Scan for the cell matching the given text and deliver its [X, Y] coordinate at center. 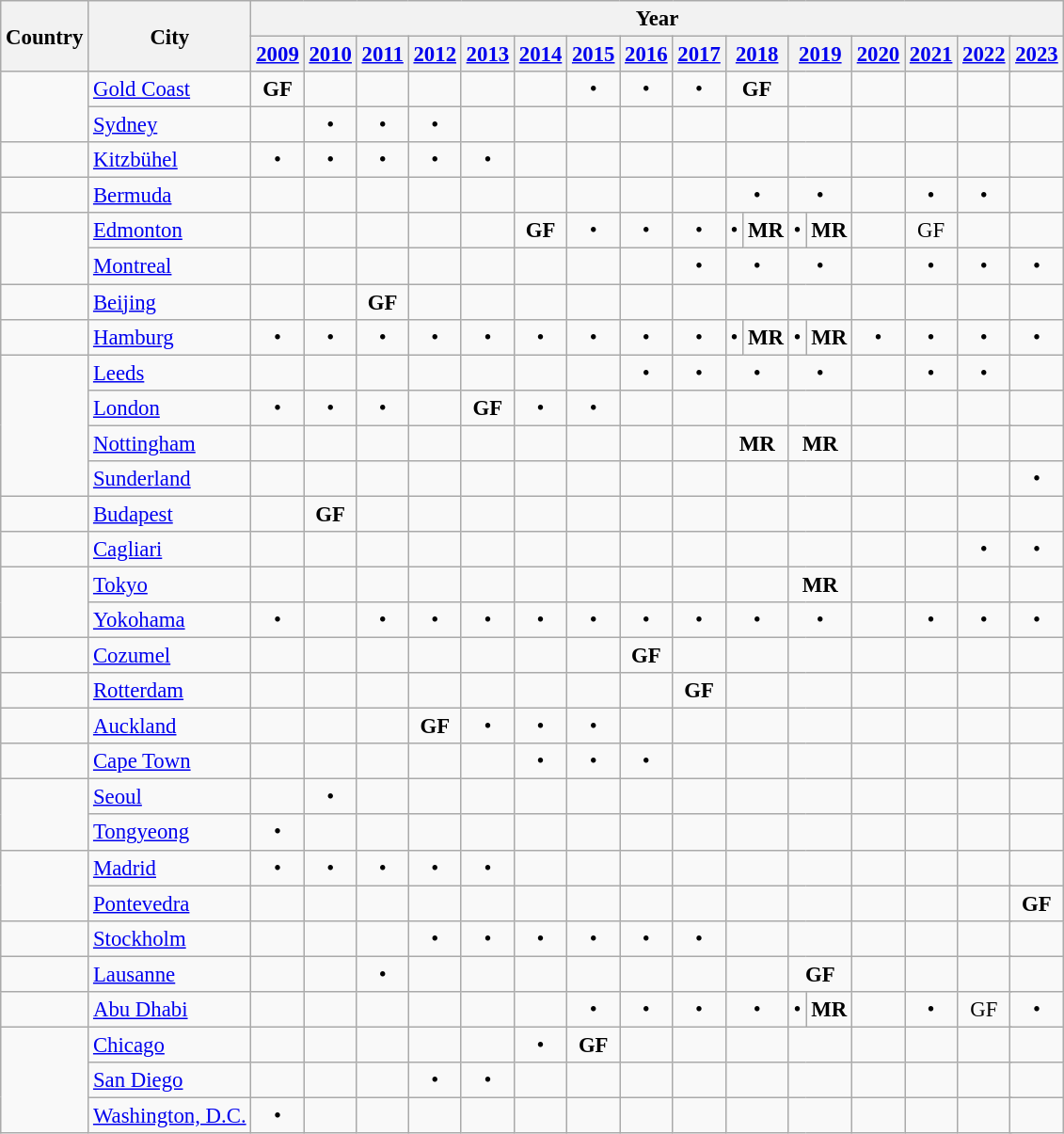
Sunderland [169, 479]
San Diego [169, 1080]
Tokyo [169, 584]
Hamburg [169, 337]
2014 [540, 55]
2020 [878, 55]
2019 [820, 55]
Year [657, 19]
2021 [931, 55]
London [169, 407]
Seoul [169, 797]
2011 [382, 55]
Madrid [169, 868]
2009 [278, 55]
2016 [646, 55]
2018 [756, 55]
Sydney [169, 125]
Lausanne [169, 974]
Bermuda [169, 196]
Pontevedra [169, 903]
Rotterdam [169, 691]
Country [45, 36]
Kitzbühel [169, 160]
Nottingham [169, 443]
City [169, 36]
Yokohama [169, 620]
2022 [984, 55]
Gold Coast [169, 89]
2013 [487, 55]
Tongyeong [169, 833]
Beijing [169, 302]
Budapest [169, 514]
Cape Town [169, 761]
2012 [435, 55]
Leeds [169, 373]
Abu Dhabi [169, 1010]
2015 [594, 55]
Cozumel [169, 656]
Cagliari [169, 550]
2023 [1037, 55]
Montreal [169, 266]
2010 [330, 55]
Washington, D.C. [169, 1115]
Chicago [169, 1045]
Stockholm [169, 938]
2017 [699, 55]
Edmonton [169, 231]
Auckland [169, 727]
